From the cell containing the given text, extract its center point as [x, y] coordinate. 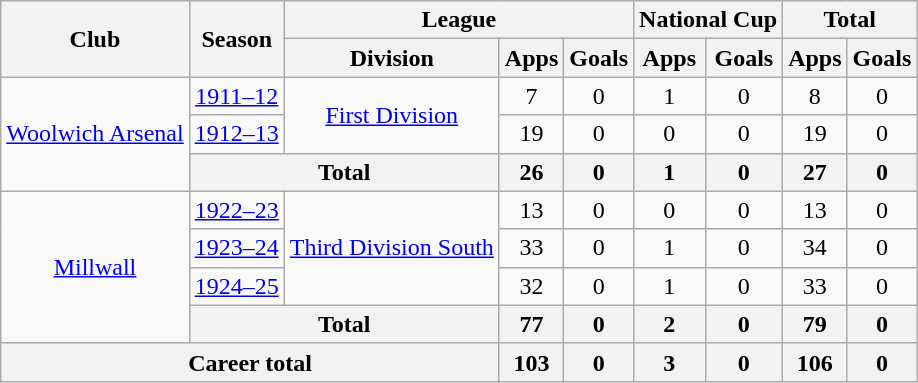
79 [815, 324]
Division [392, 58]
League [458, 20]
7 [531, 96]
Career total [250, 362]
1923–24 [236, 248]
3 [670, 362]
27 [815, 172]
Third Division South [392, 248]
National Cup [708, 20]
34 [815, 248]
32 [531, 286]
103 [531, 362]
Woolwich Arsenal [95, 134]
1922–23 [236, 210]
106 [815, 362]
Millwall [95, 267]
First Division [392, 115]
8 [815, 96]
26 [531, 172]
Season [236, 39]
1912–13 [236, 134]
2 [670, 324]
1911–12 [236, 96]
77 [531, 324]
1924–25 [236, 286]
Club [95, 39]
